For the text-containing cell, return its midpoint in [X, Y] coordinate format. 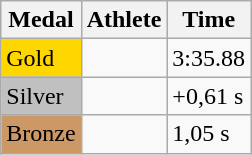
Time [209, 20]
Athlete [124, 20]
Medal [41, 20]
Bronze [41, 134]
1,05 s [209, 134]
+0,61 s [209, 96]
Gold [41, 58]
3:35.88 [209, 58]
Silver [41, 96]
